Provide the [x, y] coordinate of the cell's center where the given text is located.  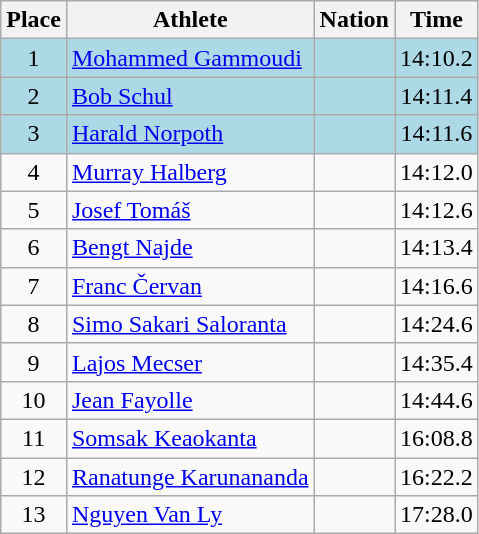
Time [436, 20]
Nguyen Van Ly [190, 515]
13 [34, 515]
14:44.6 [436, 400]
Bengt Najde [190, 248]
Somsak Keaokanta [190, 438]
Jean Fayolle [190, 400]
Athlete [190, 20]
Josef Tomáš [190, 210]
1 [34, 58]
14:12.0 [436, 172]
Harald Norpoth [190, 134]
Simo Sakari Saloranta [190, 324]
14:11.4 [436, 96]
11 [34, 438]
Lajos Mecser [190, 362]
10 [34, 400]
6 [34, 248]
7 [34, 286]
Franc Červan [190, 286]
14:16.6 [436, 286]
2 [34, 96]
14:12.6 [436, 210]
Murray Halberg [190, 172]
14:13.4 [436, 248]
Nation [354, 20]
14:35.4 [436, 362]
14:11.6 [436, 134]
Ranatunge Karunananda [190, 477]
Bob Schul [190, 96]
12 [34, 477]
14:24.6 [436, 324]
4 [34, 172]
8 [34, 324]
3 [34, 134]
14:10.2 [436, 58]
16:08.8 [436, 438]
Place [34, 20]
16:22.2 [436, 477]
9 [34, 362]
5 [34, 210]
Mohammed Gammoudi [190, 58]
17:28.0 [436, 515]
